Search for the cell housing the specified text and yield its [X, Y] center coordinate. 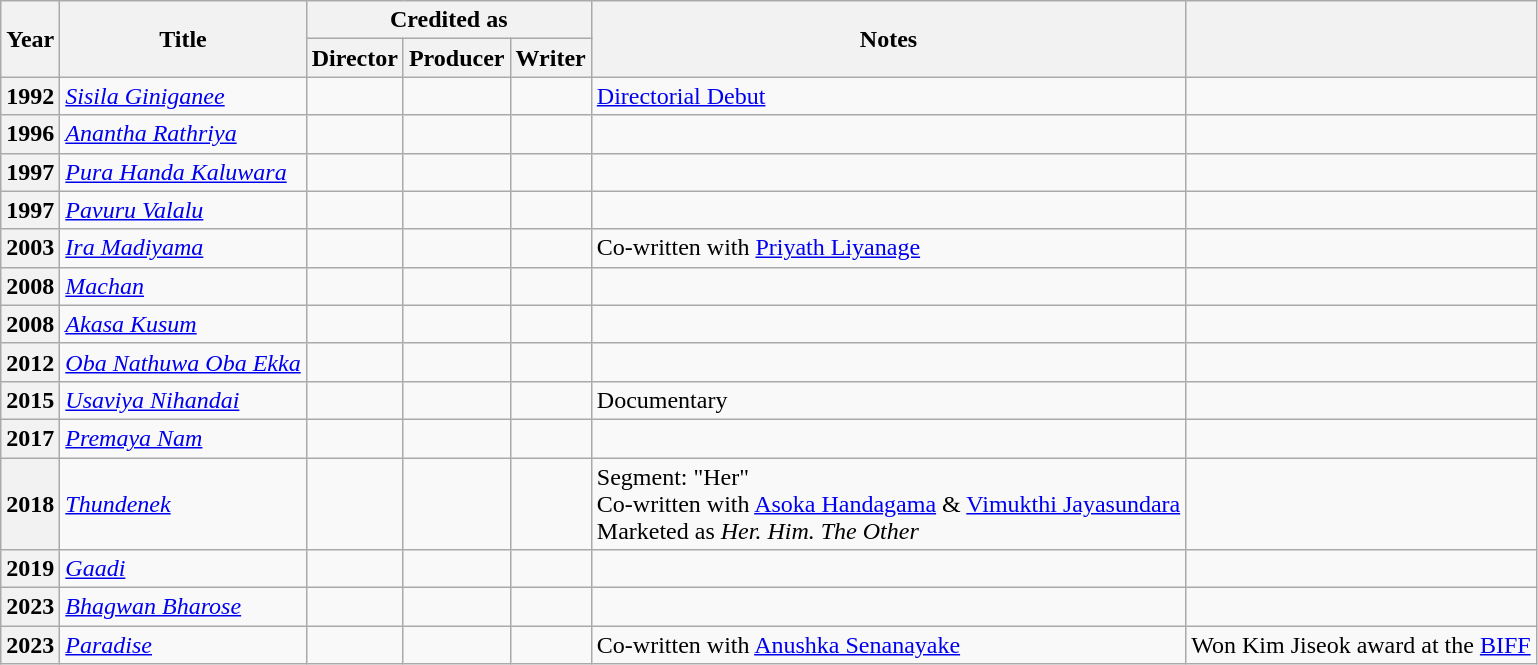
Won Kim Jiseok award at the BIFF [1361, 645]
Segment: "Her"Co-written with Asoka Handagama & Vimukthi JayasundaraMarketed as Her. Him. The Other [888, 504]
Co-written with Priyath Liyanage [888, 248]
2017 [30, 438]
1992 [30, 96]
Usaviya Nihandai [183, 400]
Producer [456, 58]
2012 [30, 362]
2003 [30, 248]
Pavuru Valalu [183, 210]
Year [30, 39]
Gaadi [183, 569]
Premaya Nam [183, 438]
2018 [30, 504]
2019 [30, 569]
Ira Madiyama [183, 248]
Akasa Kusum [183, 324]
Credited as [448, 20]
Pura Handa Kaluwara [183, 172]
Documentary [888, 400]
Anantha Rathriya [183, 134]
Co-written with Anushka Senanayake [888, 645]
Thundenek [183, 504]
Writer [550, 58]
Title [183, 39]
Machan [183, 286]
Director [354, 58]
Sisila Giniganee [183, 96]
Directorial Debut [888, 96]
Paradise [183, 645]
2015 [30, 400]
Notes [888, 39]
Oba Nathuwa Oba Ekka [183, 362]
Bhagwan Bharose [183, 607]
1996 [30, 134]
